Determine the (X, Y) coordinate at the center of the cell enclosing the given text.  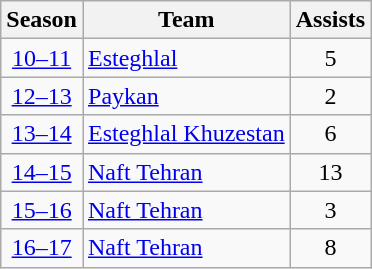
Esteghlal Khuzestan (186, 134)
5 (330, 58)
Season (42, 20)
13 (330, 172)
Assists (330, 20)
10–11 (42, 58)
14–15 (42, 172)
16–17 (42, 248)
Esteghlal (186, 58)
3 (330, 210)
8 (330, 248)
15–16 (42, 210)
12–13 (42, 96)
6 (330, 134)
Team (186, 20)
2 (330, 96)
13–14 (42, 134)
Paykan (186, 96)
